Search for the cell housing the specified text and yield its [X, Y] center coordinate. 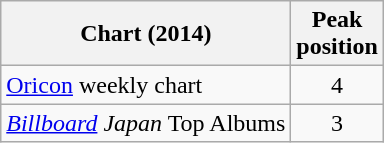
Chart (2014) [146, 34]
4 [337, 85]
Oricon weekly chart [146, 85]
Billboard Japan Top Albums [146, 123]
Peakposition [337, 34]
3 [337, 123]
